Detect which cell encompasses the target text, then output its (X, Y) center coordinate. 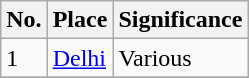
1 (24, 58)
Significance (180, 20)
Various (180, 58)
Delhi (80, 58)
Place (80, 20)
No. (24, 20)
